Locate the cell with the specified text and output its [x, y] center coordinate. 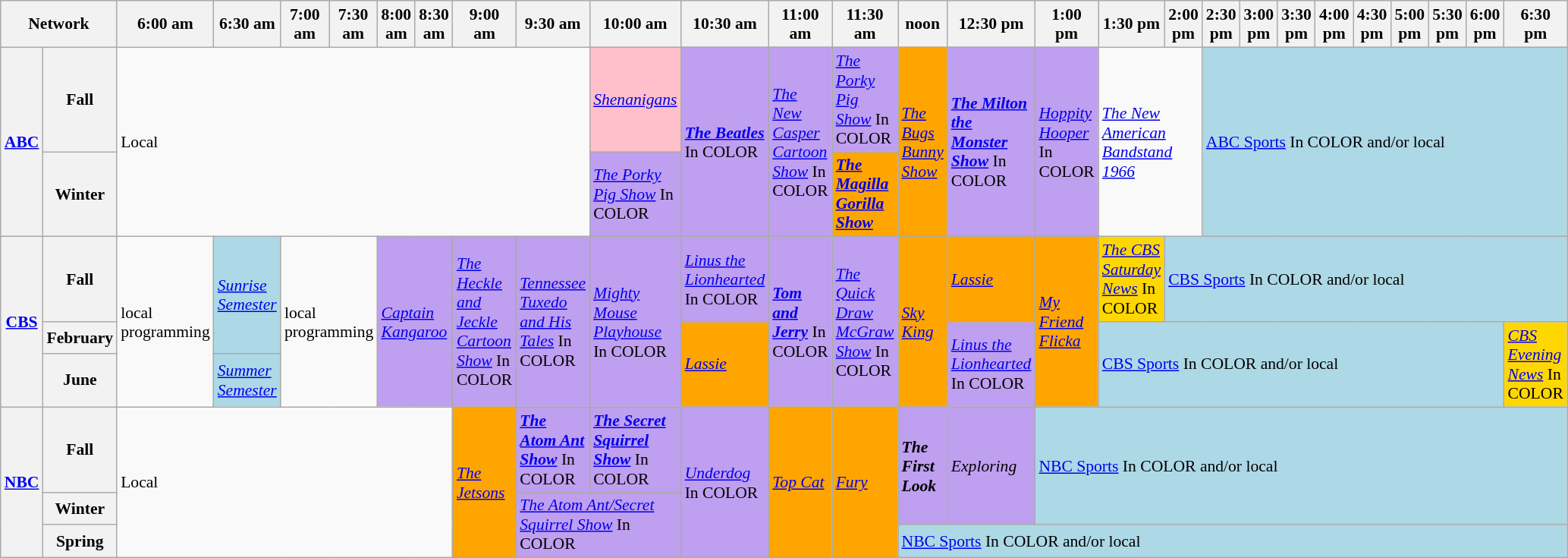
Fury [865, 483]
1:00 pm [1067, 24]
6:00 am [165, 24]
The Beatles In COLOR [725, 142]
Tennessee Tuxedo and His Tales In COLOR [552, 322]
8:00 am [396, 24]
7:00 am [305, 24]
ABC Sports In COLOR and/or local [1385, 142]
Shenanigans [635, 99]
9:30 am [552, 24]
The Milton the Monster Show In COLOR [991, 142]
Sunrise Semester [247, 295]
The First Look [922, 466]
The Atom Ant Show In COLOR [552, 449]
3:30 pm [1296, 24]
6:30 pm [1535, 24]
Underdog In COLOR [725, 483]
2:00 pm [1183, 24]
The Magilla Gorilla Show [865, 194]
NBC [22, 483]
7:30 am [354, 24]
CBS Evening News In COLOR [1535, 364]
The Quick Draw McGraw Show In COLOR [865, 322]
Tom and Jerry In COLOR [800, 322]
CBS [22, 322]
5:30 pm [1447, 24]
9:00 am [484, 24]
Captain Kangaroo [414, 322]
5:00 pm [1409, 24]
4:00 pm [1334, 24]
My Friend Flicka [1067, 322]
noon [922, 24]
Sky King [922, 322]
Hoppity Hooper In COLOR [1067, 142]
2:30 pm [1221, 24]
February [80, 337]
Exploring [991, 466]
12:30 pm [991, 24]
11:00 am [800, 24]
The CBS Saturday News In COLOR [1132, 279]
1:30 pm [1132, 24]
Spring [80, 542]
June [80, 380]
3:00 pm [1259, 24]
Mighty Mouse Playhouse In COLOR [635, 322]
The New Casper Cartoon Show In COLOR [800, 142]
11:30 am [865, 24]
Top Cat [800, 483]
The Heckle and Jeckle Cartoon Show In COLOR [484, 322]
10:00 am [635, 24]
Network [59, 24]
The New American Bandstand 1966 [1150, 142]
6:30 am [247, 24]
The Bugs Bunny Show [922, 142]
6:00 pm [1485, 24]
The Atom Ant/Secret Squirrel Show In COLOR [598, 525]
Summer Semester [247, 380]
ABC [22, 142]
The Jetsons [484, 483]
The Secret Squirrel Show In COLOR [635, 449]
4:30 pm [1372, 24]
8:30 am [434, 24]
10:30 am [725, 24]
